Search for the cell housing the specified text and yield its (x, y) center coordinate. 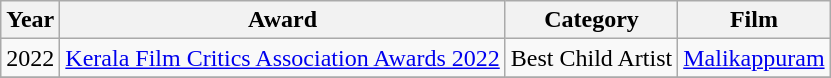
Category (591, 20)
Best Child Artist (591, 58)
2022 (30, 58)
Year (30, 20)
Award (282, 20)
Malikappuram (754, 58)
Kerala Film Critics Association Awards 2022 (282, 58)
Film (754, 20)
